Provide the (X, Y) coordinate of the cell's center where the given text is located.  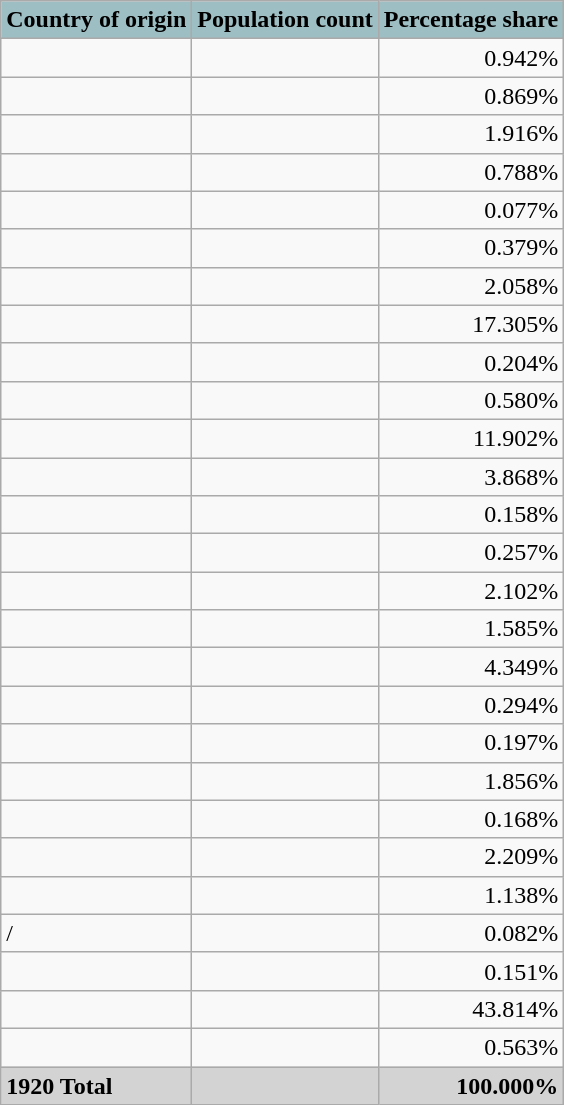
0.379% (470, 248)
1.916% (470, 134)
0.077% (470, 210)
1.585% (470, 629)
0.197% (470, 743)
0.563% (470, 1047)
2.102% (470, 591)
100.000% (470, 1085)
0.942% (470, 58)
0.294% (470, 705)
0.151% (470, 971)
0.788% (470, 172)
0.580% (470, 400)
1.138% (470, 895)
0.204% (470, 362)
4.349% (470, 667)
11.902% (470, 438)
2.058% (470, 286)
0.257% (470, 553)
0.082% (470, 933)
1920 Total (96, 1085)
Population count (285, 20)
3.868% (470, 477)
Percentage share (470, 20)
0.869% (470, 96)
0.158% (470, 515)
1.856% (470, 781)
2.209% (470, 857)
/ (96, 933)
43.814% (470, 1009)
Country of origin (96, 20)
0.168% (470, 819)
17.305% (470, 324)
